Find where the given text appears and provide that cell's center as (x, y) coordinate. 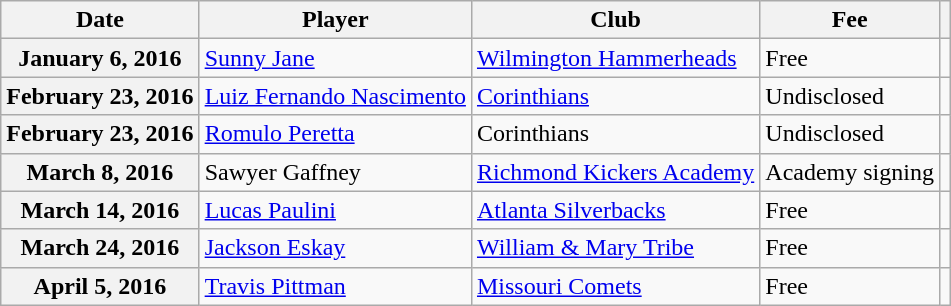
Travis Pittman (335, 286)
March 24, 2016 (100, 248)
Jackson Eskay (335, 248)
April 5, 2016 (100, 286)
March 8, 2016 (100, 172)
Luiz Fernando Nascimento (335, 96)
Atlanta Silverbacks (615, 210)
Date (100, 20)
Lucas Paulini (335, 210)
Club (615, 20)
January 6, 2016 (100, 58)
March 14, 2016 (100, 210)
Sunny Jane (335, 58)
William & Mary Tribe (615, 248)
Richmond Kickers Academy (615, 172)
Academy signing (850, 172)
Missouri Comets (615, 286)
Sawyer Gaffney (335, 172)
Fee (850, 20)
Wilmington Hammerheads (615, 58)
Player (335, 20)
Romulo Peretta (335, 134)
